Search for the cell housing the specified text and yield its (X, Y) center coordinate. 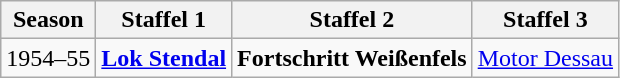
Season (48, 20)
1954–55 (48, 58)
Lok Stendal (164, 58)
Staffel 1 (164, 20)
Staffel 3 (545, 20)
Staffel 2 (352, 20)
Motor Dessau (545, 58)
Fortschritt Weißenfels (352, 58)
